For the text-containing cell, return its midpoint in (x, y) coordinate format. 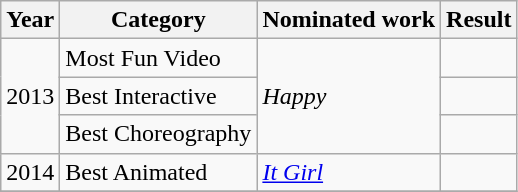
Year (30, 20)
Best Interactive (158, 96)
Category (158, 20)
2013 (30, 96)
Nominated work (349, 20)
Best Animated (158, 172)
Best Choreography (158, 134)
It Girl (349, 172)
Result (479, 20)
2014 (30, 172)
Happy (349, 96)
Most Fun Video (158, 58)
